Provide the [X, Y] coordinate of the cell's center where the given text is located.  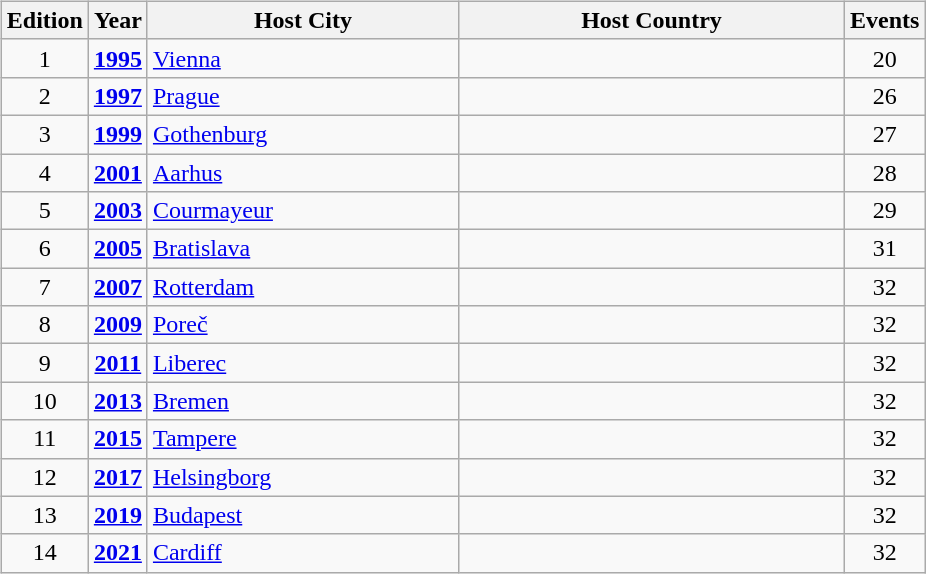
Events [885, 20]
3 [44, 134]
28 [885, 173]
10 [44, 401]
31 [885, 249]
1 [44, 58]
Bremen [302, 401]
26 [885, 96]
8 [44, 325]
2005 [118, 249]
Edition [44, 20]
Budapest [302, 515]
Poreč [302, 325]
Gothenburg [302, 134]
12 [44, 477]
Tampere [302, 439]
Year [118, 20]
6 [44, 249]
2011 [118, 363]
2019 [118, 515]
20 [885, 58]
2021 [118, 553]
1995 [118, 58]
2 [44, 96]
Cardiff [302, 553]
2013 [118, 401]
Prague [302, 96]
27 [885, 134]
Courmayeur [302, 211]
Host City [302, 20]
7 [44, 287]
2015 [118, 439]
1997 [118, 96]
9 [44, 363]
Liberec [302, 363]
Vienna [302, 58]
29 [885, 211]
11 [44, 439]
Host Country [651, 20]
14 [44, 553]
1999 [118, 134]
2009 [118, 325]
Bratislava [302, 249]
2017 [118, 477]
Helsingborg [302, 477]
Aarhus [302, 173]
2003 [118, 211]
Rotterdam [302, 287]
13 [44, 515]
2007 [118, 287]
4 [44, 173]
5 [44, 211]
2001 [118, 173]
